Determine the [x, y] coordinate at the center of the cell enclosing the given text.  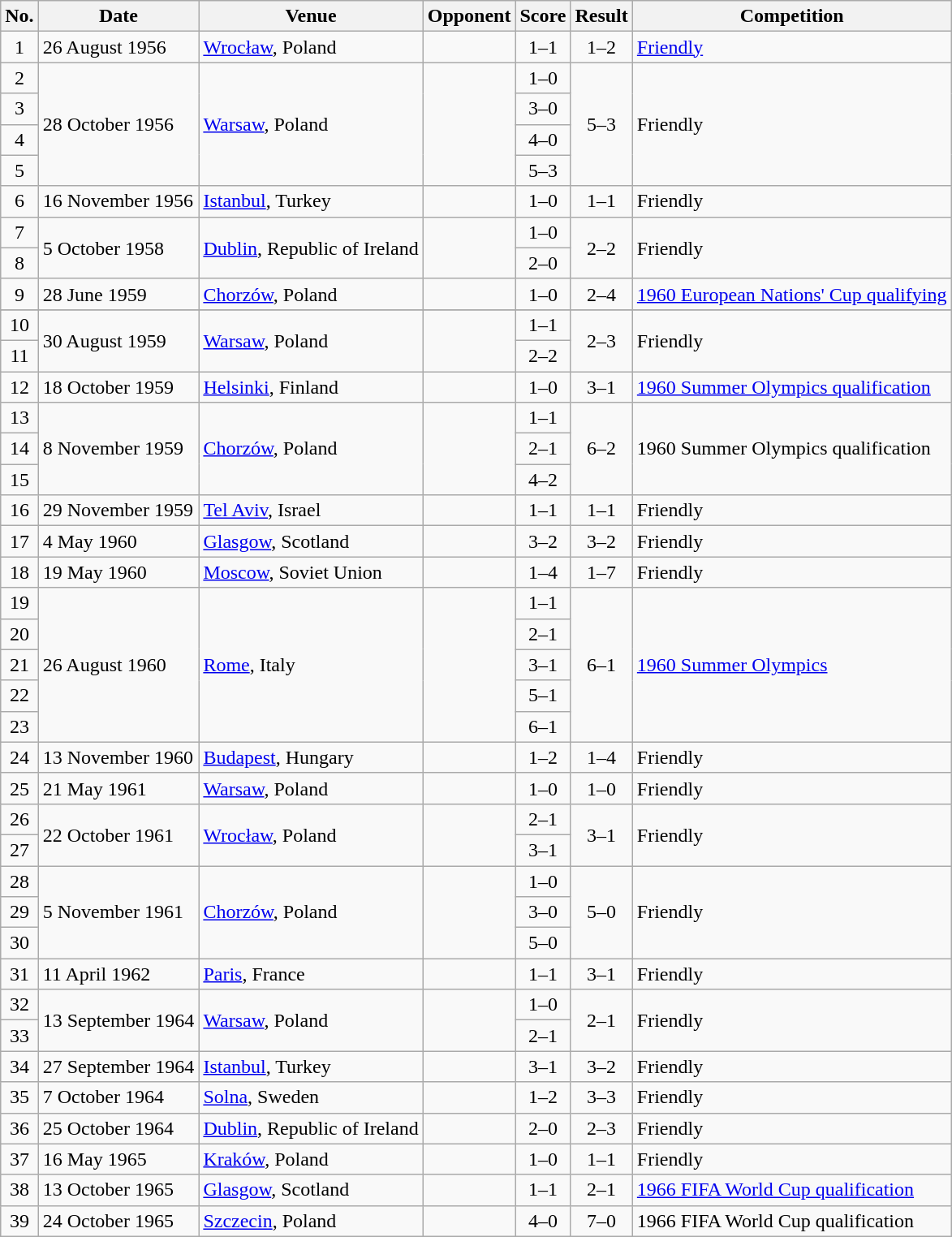
24 October 1965 [118, 1221]
Rome, Italy [311, 665]
11 April 1962 [118, 974]
27 September 1964 [118, 1067]
No. [19, 16]
5–1 [543, 696]
3–3 [601, 1097]
25 [19, 788]
21 [19, 665]
33 [19, 1036]
26 August 1960 [118, 665]
1–7 [601, 572]
18 [19, 572]
13 November 1960 [118, 757]
Venue [311, 16]
32 [19, 1005]
19 May 1960 [118, 572]
26 August 1956 [118, 47]
28 June 1959 [118, 294]
4 [19, 140]
17 [19, 541]
6–2 [601, 449]
Budapest, Hungary [311, 757]
Helsinki, Finland [311, 387]
1 [19, 47]
8 November 1959 [118, 449]
5 November 1961 [118, 912]
7–0 [601, 1221]
7 October 1964 [118, 1097]
7 [19, 232]
1960 Summer Olympics [792, 665]
2–4 [601, 294]
36 [19, 1128]
23 [19, 726]
Result [601, 16]
1960 European Nations' Cup qualifying [792, 294]
16 May 1965 [118, 1159]
13 October 1965 [118, 1190]
Competition [792, 16]
28 October 1956 [118, 124]
Moscow, Soviet Union [311, 572]
Date [118, 16]
20 [19, 634]
9 [19, 294]
24 [19, 757]
19 [19, 603]
27 [19, 850]
15 [19, 480]
16 [19, 511]
18 October 1959 [118, 387]
8 [19, 263]
Paris, France [311, 974]
Score [543, 16]
2 [19, 78]
Solna, Sweden [311, 1097]
31 [19, 974]
Tel Aviv, Israel [311, 511]
6 [19, 201]
22 [19, 696]
5 [19, 170]
13 [19, 418]
38 [19, 1190]
4–2 [543, 480]
39 [19, 1221]
26 [19, 819]
28 [19, 881]
Szczecin, Poland [311, 1221]
3 [19, 109]
16 November 1956 [118, 201]
5 October 1958 [118, 248]
30 August 1959 [118, 340]
30 [19, 943]
29 November 1959 [118, 511]
11 [19, 356]
35 [19, 1097]
25 October 1964 [118, 1128]
29 [19, 912]
37 [19, 1159]
Opponent [469, 16]
13 September 1964 [118, 1020]
21 May 1961 [118, 788]
34 [19, 1067]
4 May 1960 [118, 541]
10 [19, 325]
Kraków, Poland [311, 1159]
14 [19, 449]
12 [19, 387]
22 October 1961 [118, 834]
